Search for the cell housing the specified text and yield its (X, Y) center coordinate. 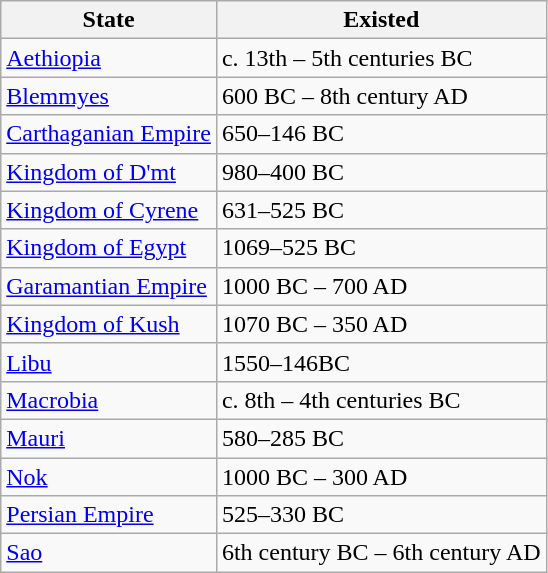
650–146 BC (381, 134)
Existed (381, 20)
Garamantian Empire (109, 286)
Carthaganian Empire (109, 134)
1000 BC – 700 AD (381, 286)
600 BC – 8th century AD (381, 96)
1550–146BC (381, 362)
c. 8th – 4th centuries BC (381, 400)
Macrobia (109, 400)
Persian Empire (109, 515)
Kingdom of D'mt (109, 172)
Blemmyes (109, 96)
State (109, 20)
Mauri (109, 438)
980–400 BC (381, 172)
Kingdom of Egypt (109, 248)
1070 BC – 350 AD (381, 324)
Nok (109, 477)
Aethiopia (109, 58)
525–330 BC (381, 515)
6th century BC – 6th century AD (381, 553)
580–285 BC (381, 438)
Sao (109, 553)
Libu (109, 362)
1069–525 BC (381, 248)
Kingdom of Kush (109, 324)
1000 BC – 300 AD (381, 477)
631–525 BC (381, 210)
Kingdom of Cyrene (109, 210)
c. 13th – 5th centuries BC (381, 58)
